Pinpoint the cell where the given text exists, returning its [X, Y] midpoint coordinate. 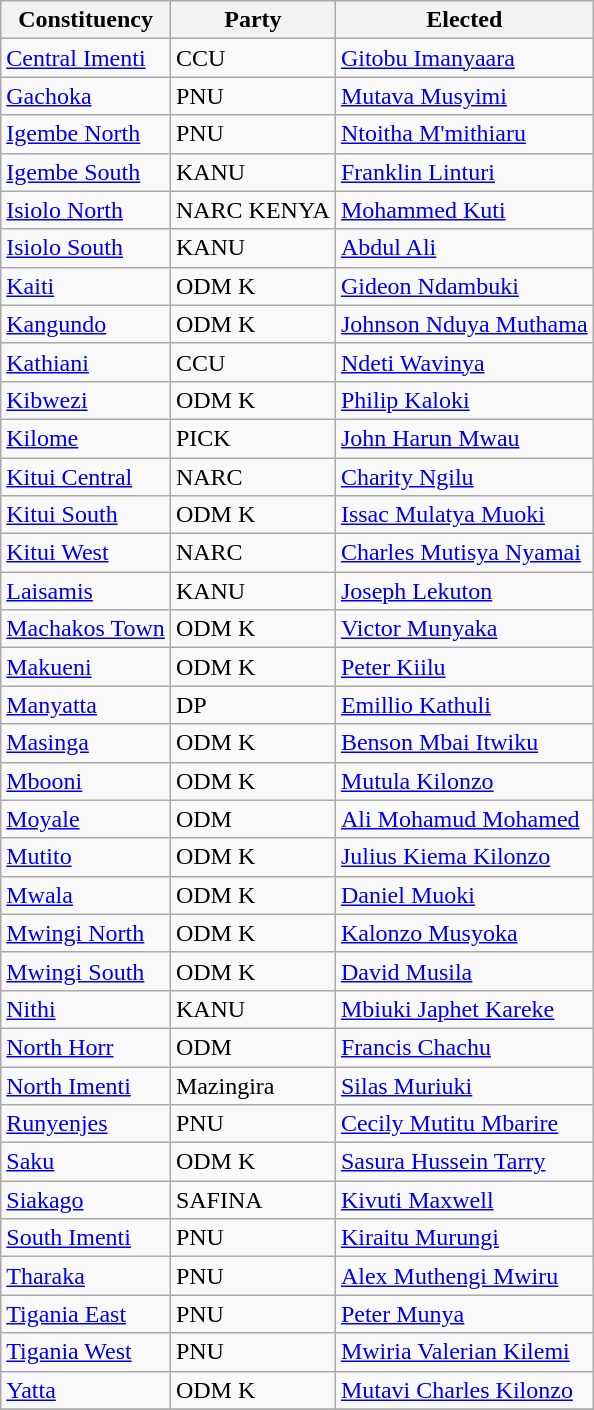
Kitui West [86, 553]
Elected [464, 20]
Isiolo South [86, 248]
Philip Kaloki [464, 400]
Benson Mbai Itwiku [464, 743]
Francis Chachu [464, 1047]
Central Imenti [86, 58]
Masinga [86, 743]
SAFINA [252, 1200]
Gachoka [86, 96]
Tigania East [86, 1314]
Ali Mohamud Mohamed [464, 819]
Ntoitha M'mithiaru [464, 134]
John Harun Mwau [464, 438]
Gideon Ndambuki [464, 286]
Charity Ngilu [464, 477]
Mutava Musyimi [464, 96]
Yatta [86, 1390]
Julius Kiema Kilonzo [464, 857]
Alex Muthengi Mwiru [464, 1276]
Constituency [86, 20]
Nithi [86, 1009]
Issac Mulatya Muoki [464, 515]
Johnson Nduya Muthama [464, 324]
Cecily Mutitu Mbarire [464, 1124]
Mbiuki Japhet Kareke [464, 1009]
Kathiani [86, 362]
Mwiria Valerian Kilemi [464, 1352]
Mwala [86, 895]
Isiolo North [86, 210]
Mutavi Charles Kilonzo [464, 1390]
Kitui Central [86, 477]
Runyenjes [86, 1124]
Gitobu Imanyaara [464, 58]
Tharaka [86, 1276]
Kangundo [86, 324]
Victor Munyaka [464, 629]
Silas Muriuki [464, 1085]
David Musila [464, 971]
Mbooni [86, 781]
Moyale [86, 819]
Sasura Hussein Tarry [464, 1162]
Kiraitu Murungi [464, 1238]
Party [252, 20]
Franklin Linturi [464, 172]
Siakago [86, 1200]
Charles Mutisya Nyamai [464, 553]
North Imenti [86, 1085]
Manyatta [86, 705]
PICK [252, 438]
Kivuti Maxwell [464, 1200]
Kilome [86, 438]
Mutula Kilonzo [464, 781]
Mwingi North [86, 933]
Machakos Town [86, 629]
Kitui South [86, 515]
Igembe North [86, 134]
Mohammed Kuti [464, 210]
Joseph Lekuton [464, 591]
Makueni [86, 667]
Abdul Ali [464, 248]
Daniel Muoki [464, 895]
Mutito [86, 857]
Ndeti Wavinya [464, 362]
Kalonzo Musyoka [464, 933]
Tigania West [86, 1352]
South Imenti [86, 1238]
Laisamis [86, 591]
Peter Munya [464, 1314]
Kibwezi [86, 400]
North Horr [86, 1047]
Kaiti [86, 286]
Emillio Kathuli [464, 705]
Mazingira [252, 1085]
NARC KENYA [252, 210]
DP [252, 705]
Mwingi South [86, 971]
Igembe South [86, 172]
Peter Kiilu [464, 667]
Saku [86, 1162]
